Identify which cell holds the provided text, then report its [x, y] central coordinate. 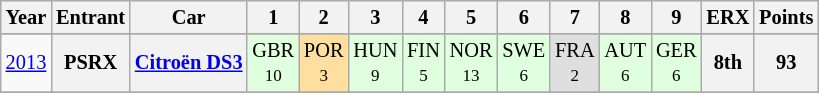
Points [786, 17]
5 [472, 17]
8 [625, 17]
Car [188, 17]
NOR13 [472, 63]
ERX [728, 17]
Citroën DS3 [188, 63]
3 [375, 17]
6 [524, 17]
8th [728, 63]
HUN9 [375, 63]
Entrant [90, 17]
GER6 [676, 63]
9 [676, 17]
93 [786, 63]
2 [324, 17]
4 [424, 17]
FIN5 [424, 63]
AUT6 [625, 63]
2013 [26, 63]
1 [273, 17]
GBR10 [273, 63]
FRA2 [574, 63]
7 [574, 17]
POR3 [324, 63]
Year [26, 17]
SWE6 [524, 63]
PSRX [90, 63]
